Search for the cell housing the specified text and yield its (x, y) center coordinate. 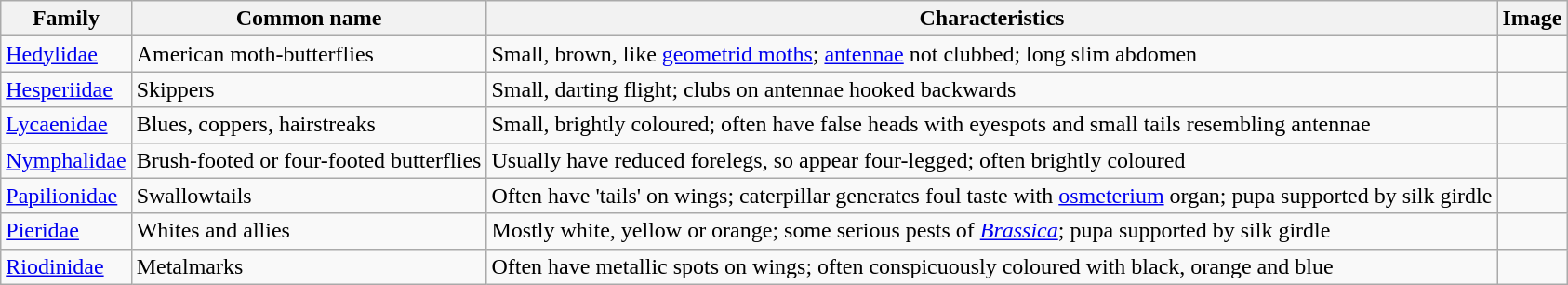
Small, brown, like geometrid moths; antennae not clubbed; long slim abdomen (991, 54)
Usually have reduced forelegs, so appear four-legged; often brightly coloured (991, 160)
Papilionidae (66, 196)
Hesperiidae (66, 89)
Lycaenidae (66, 125)
American moth-butterflies (309, 54)
Swallowtails (309, 196)
Often have metallic spots on wings; often conspicuously coloured with black, orange and blue (991, 266)
Image (1533, 19)
Brush-footed or four-footed butterflies (309, 160)
Nymphalidae (66, 160)
Often have 'tails' on wings; caterpillar generates foul taste with osmeterium organ; pupa supported by silk girdle (991, 196)
Family (66, 19)
Metalmarks (309, 266)
Pieridae (66, 231)
Blues, coppers, hairstreaks (309, 125)
Common name (309, 19)
Whites and allies (309, 231)
Riodinidae (66, 266)
Small, brightly coloured; often have false heads with eyespots and small tails resembling antennae (991, 125)
Mostly white, yellow or orange; some serious pests of Brassica; pupa supported by silk girdle (991, 231)
Small, darting flight; clubs on antennae hooked backwards (991, 89)
Skippers (309, 89)
Hedylidae (66, 54)
Characteristics (991, 19)
